Search for the cell housing the specified text and yield its [x, y] center coordinate. 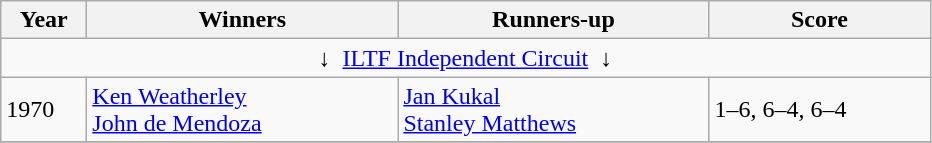
Ken Weatherley John de Mendoza [242, 110]
1970 [44, 110]
1–6, 6–4, 6–4 [820, 110]
Score [820, 20]
↓ ILTF Independent Circuit ↓ [466, 58]
Runners-up [554, 20]
Jan Kukal Stanley Matthews [554, 110]
Year [44, 20]
Winners [242, 20]
